For the text-containing cell, return its midpoint in (X, Y) coordinate format. 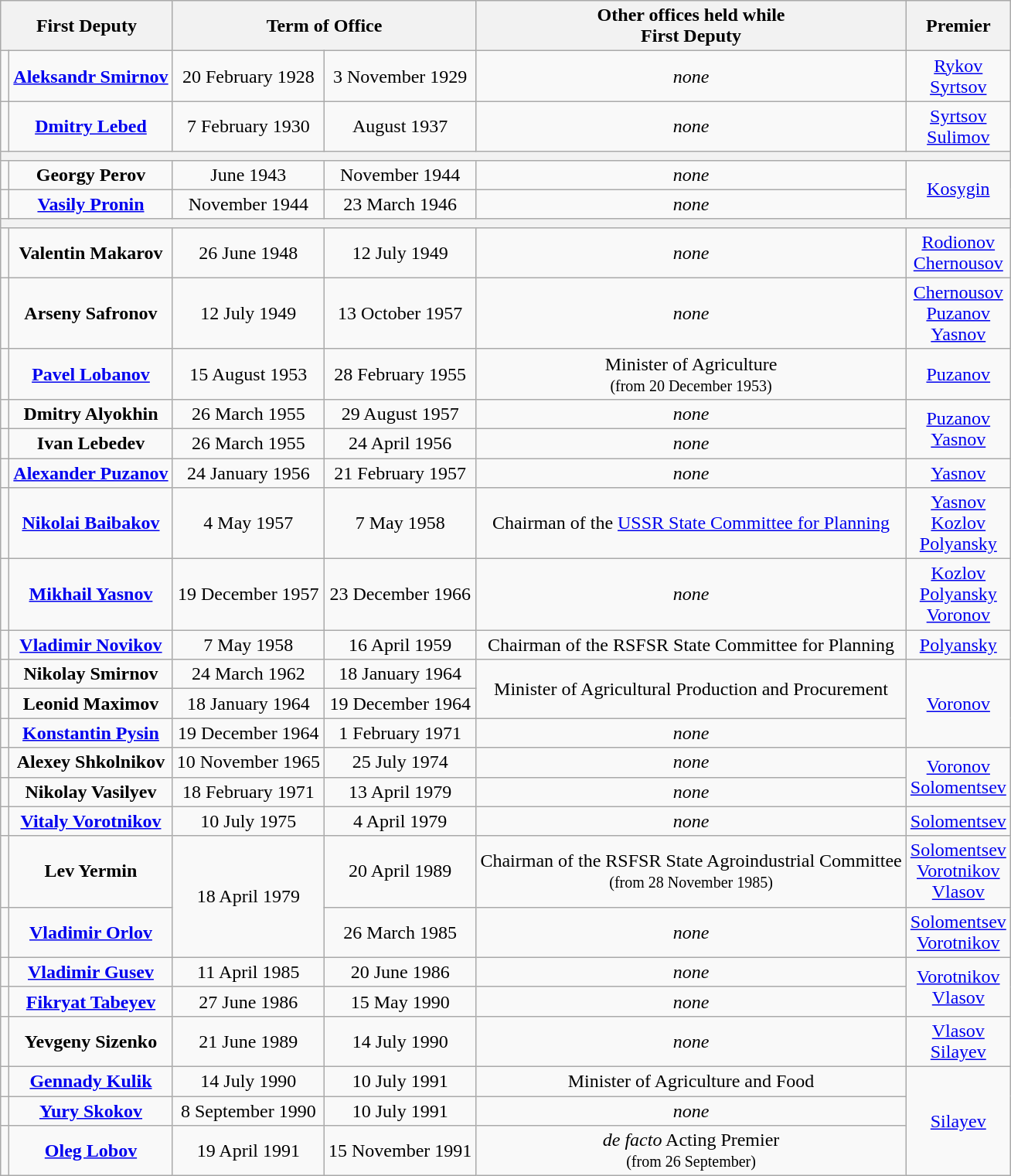
Konstantin Pysin (91, 733)
20 June 1986 (400, 972)
Mikhail Yasnov (91, 595)
15 May 1990 (400, 1001)
25 July 1974 (400, 762)
Premier (958, 26)
Vladimir Novikov (91, 645)
SyrtsovSulimov (958, 127)
de facto Acting Premier(from 26 September) (691, 1150)
4 May 1957 (248, 523)
Chairman of the RSFSR State Agroindustrial Committee (from 28 November 1985) (691, 871)
18 February 1971 (248, 792)
24 April 1956 (400, 443)
Vladimir Gusev (91, 972)
Polyansky (958, 645)
Vladimir Orlov (91, 932)
August 1937 (400, 127)
20 February 1928 (248, 76)
Dmitry Alyokhin (91, 414)
Solomentsev (958, 821)
Nikolay Smirnov (91, 674)
10 November 1965 (248, 762)
24 January 1956 (248, 472)
Arseny Safronov (91, 313)
June 1943 (248, 175)
RodionovChernousov (958, 252)
SolomentsevVorotnikovVlasov (958, 871)
Voronov (958, 704)
Leonid Maximov (91, 704)
15 August 1953 (248, 374)
Other offices held whileFirst Deputy (691, 26)
28 February 1955 (400, 374)
13 October 1957 (400, 313)
Kosygin (958, 189)
26 March 1985 (400, 932)
RykovSyrtsov (958, 76)
VlasovSilayev (958, 1041)
Dmitry Lebed (91, 127)
8 September 1990 (248, 1111)
21 February 1957 (400, 472)
Yury Skokov (91, 1111)
KozlovPolyanskyVoronov (958, 595)
Oleg Lobov (91, 1150)
Lev Yermin (91, 871)
Valentin Makarov (91, 252)
Puzanov (958, 374)
Minister of Agricultural Production and Procurement (691, 689)
18 April 1979 (248, 897)
Fikryat Tabeyev (91, 1001)
Georgy Perov (91, 175)
Vasily Pronin (91, 204)
27 June 1986 (248, 1001)
Term of Office (325, 26)
Pavel Lobanov (91, 374)
Silayev (958, 1121)
VorotnikovVlasov (958, 987)
13 April 1979 (400, 792)
23 March 1946 (400, 204)
20 April 1989 (400, 871)
VoronovSolomentsev (958, 777)
Nikolai Baibakov (91, 523)
Alexey Shkolnikov (91, 762)
24 March 1962 (248, 674)
PuzanovYasnov (958, 428)
Aleksandr Smirnov (91, 76)
21 June 1989 (248, 1041)
Yasnov (958, 472)
Nikolay Vasilyev (91, 792)
19 April 1991 (248, 1150)
Alexander Puzanov (91, 472)
Gennady Kulik (91, 1081)
7 February 1930 (248, 127)
ChernousovPuzanovYasnov (958, 313)
Ivan Lebedev (91, 443)
15 November 1991 (400, 1150)
16 April 1959 (400, 645)
26 June 1948 (248, 252)
1 February 1971 (400, 733)
Vitaly Vorotnikov (91, 821)
23 December 1966 (400, 595)
10 July 1975 (248, 821)
YasnovKozlovPolyansky (958, 523)
Chairman of the USSR State Committee for Planning (691, 523)
29 August 1957 (400, 414)
3 November 1929 (400, 76)
19 December 1957 (248, 595)
SolomentsevVorotnikov (958, 932)
11 April 1985 (248, 972)
First Deputy (87, 26)
Minister of Agriculture(from 20 December 1953) (691, 374)
Chairman of the RSFSR State Committee for Planning (691, 645)
Yevgeny Sizenko (91, 1041)
4 April 1979 (400, 821)
Minister of Agriculture and Food (691, 1081)
